Provide the [x, y] coordinate of the cell's center where the given text is located.  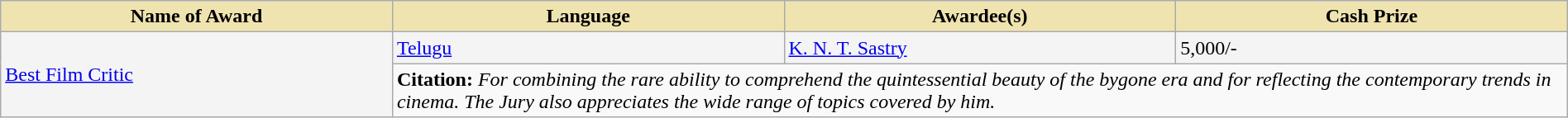
Name of Award [197, 17]
Awardee(s) [980, 17]
Cash Prize [1372, 17]
Best Film Critic [197, 74]
Telugu [588, 48]
K. N. T. Sastry [980, 48]
Language [588, 17]
5,000/- [1372, 48]
